Pinpoint the cell where the given text exists, returning its (X, Y) midpoint coordinate. 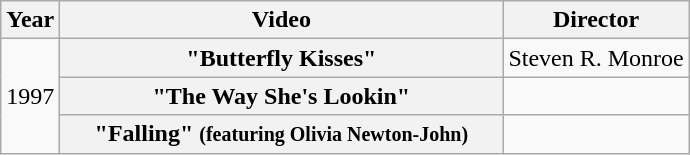
"The Way She's Lookin" (282, 96)
Year (30, 20)
Video (282, 20)
Director (596, 20)
"Butterfly Kisses" (282, 58)
"Falling" (featuring Olivia Newton-John) (282, 134)
Steven R. Monroe (596, 58)
1997 (30, 96)
